Determine the [X, Y] coordinate at the center of the cell enclosing the given text.  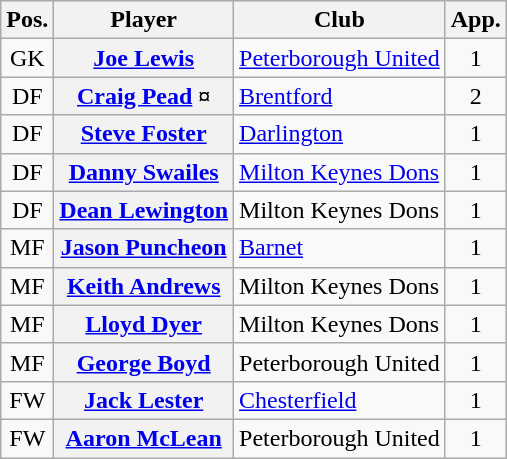
Player [144, 20]
Aaron McLean [144, 438]
Craig Pead ¤ [144, 96]
Dean Lewington [144, 210]
Lloyd Dyer [144, 324]
Chesterfield [340, 400]
George Boyd [144, 362]
Keith Andrews [144, 286]
Brentford [340, 96]
Barnet [340, 248]
Joe Lewis [144, 58]
App. [476, 20]
Jack Lester [144, 400]
2 [476, 96]
GK [28, 58]
Jason Puncheon [144, 248]
Pos. [28, 20]
Darlington [340, 134]
Club [340, 20]
Danny Swailes [144, 172]
Steve Foster [144, 134]
